Determine the [x, y] coordinate at the center of the cell enclosing the given text.  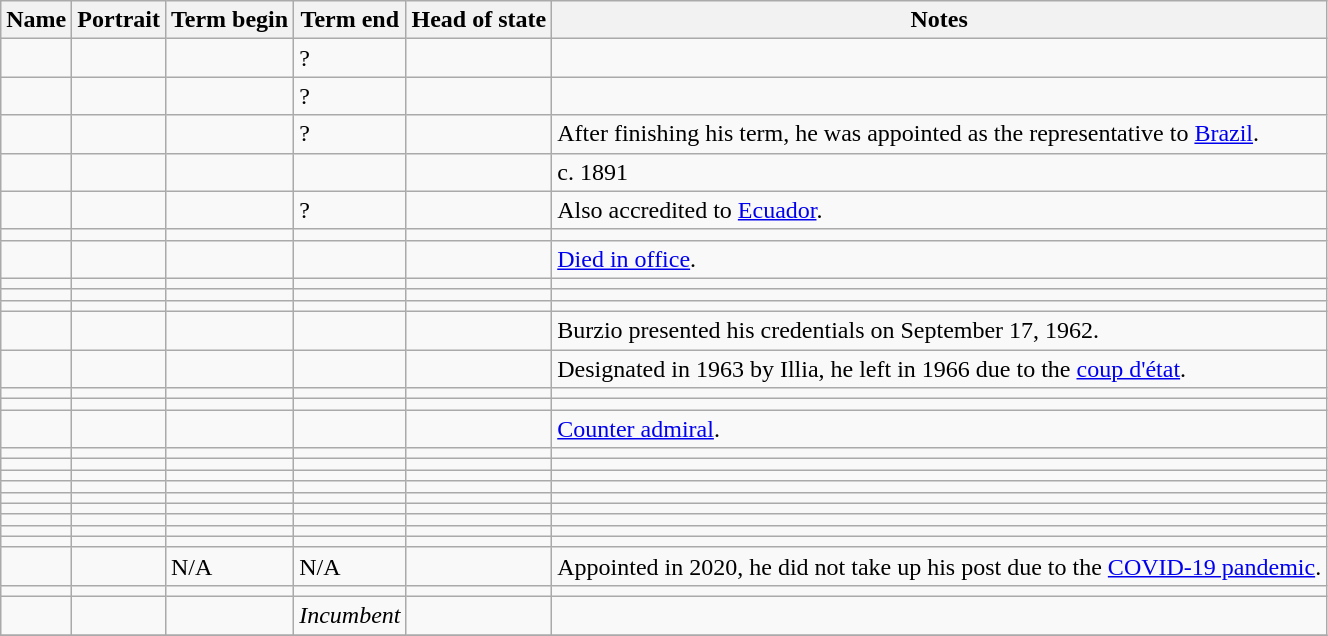
Designated in 1963 by Illia, he left in 1966 due to the coup d'état. [940, 369]
Incumbent [350, 615]
After finishing his term, he was appointed as the representative to Brazil. [940, 134]
Name [36, 20]
Also accredited to Ecuador. [940, 210]
Appointed in 2020, he did not take up his post due to the COVID-19 pandemic. [940, 566]
Term begin [229, 20]
Counter admiral. [940, 429]
c. 1891 [940, 172]
Died in office. [940, 259]
Head of state [479, 20]
Burzio presented his credentials on September 17, 1962. [940, 330]
Notes [940, 20]
Term end [350, 20]
Portrait [119, 20]
